Provide the (x, y) coordinate of the cell's center where the given text is located.  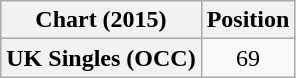
UK Singles (OCC) (101, 58)
Position (248, 20)
69 (248, 58)
Chart (2015) (101, 20)
